Output the [x, y] coordinate of the center of the cell containing the given text.  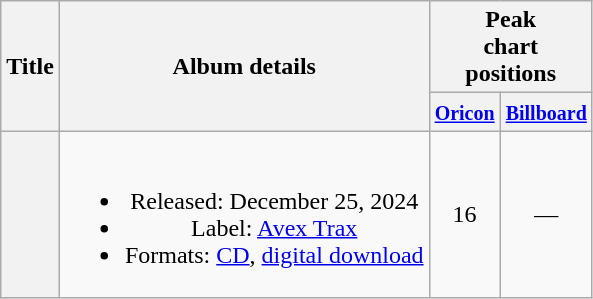
Billboard [546, 112]
Released: December 25, 2024Label: Avex TraxFormats: CD, digital download [244, 214]
Title [30, 66]
Oricon [464, 112]
Album details [244, 66]
— [546, 214]
16 [464, 214]
Peak chart positions [510, 47]
